Return [X, Y] of the center of cell containing provided text 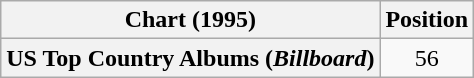
Position [427, 20]
US Top Country Albums (Billboard) [190, 58]
56 [427, 58]
Chart (1995) [190, 20]
